Search for the cell housing the specified text and yield its (X, Y) center coordinate. 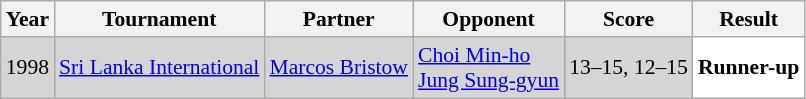
Runner-up (748, 68)
Sri Lanka International (159, 68)
Result (748, 19)
1998 (28, 68)
Tournament (159, 19)
Partner (338, 19)
Score (628, 19)
Marcos Bristow (338, 68)
13–15, 12–15 (628, 68)
Opponent (488, 19)
Choi Min-ho Jung Sung-gyun (488, 68)
Year (28, 19)
